Determine the (x, y) coordinate at the center of the cell enclosing the given text.  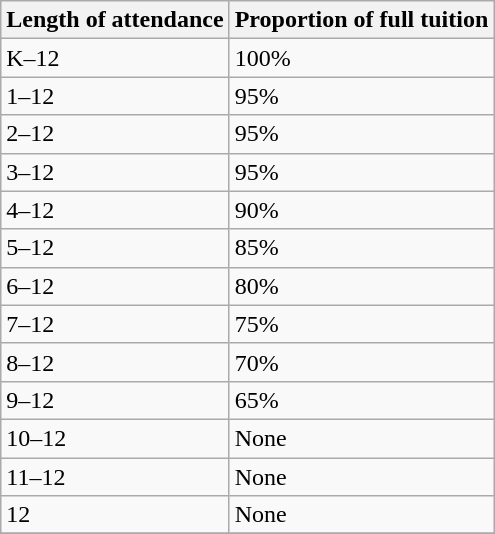
80% (362, 286)
3–12 (115, 172)
10–12 (115, 438)
8–12 (115, 362)
85% (362, 248)
70% (362, 362)
65% (362, 400)
Proportion of full tuition (362, 20)
7–12 (115, 324)
2–12 (115, 134)
12 (115, 515)
4–12 (115, 210)
11–12 (115, 477)
75% (362, 324)
5–12 (115, 248)
100% (362, 58)
K–12 (115, 58)
Length of attendance (115, 20)
9–12 (115, 400)
1–12 (115, 96)
90% (362, 210)
6–12 (115, 286)
